Provide the (X, Y) coordinate of the cell's center where the given text is located.  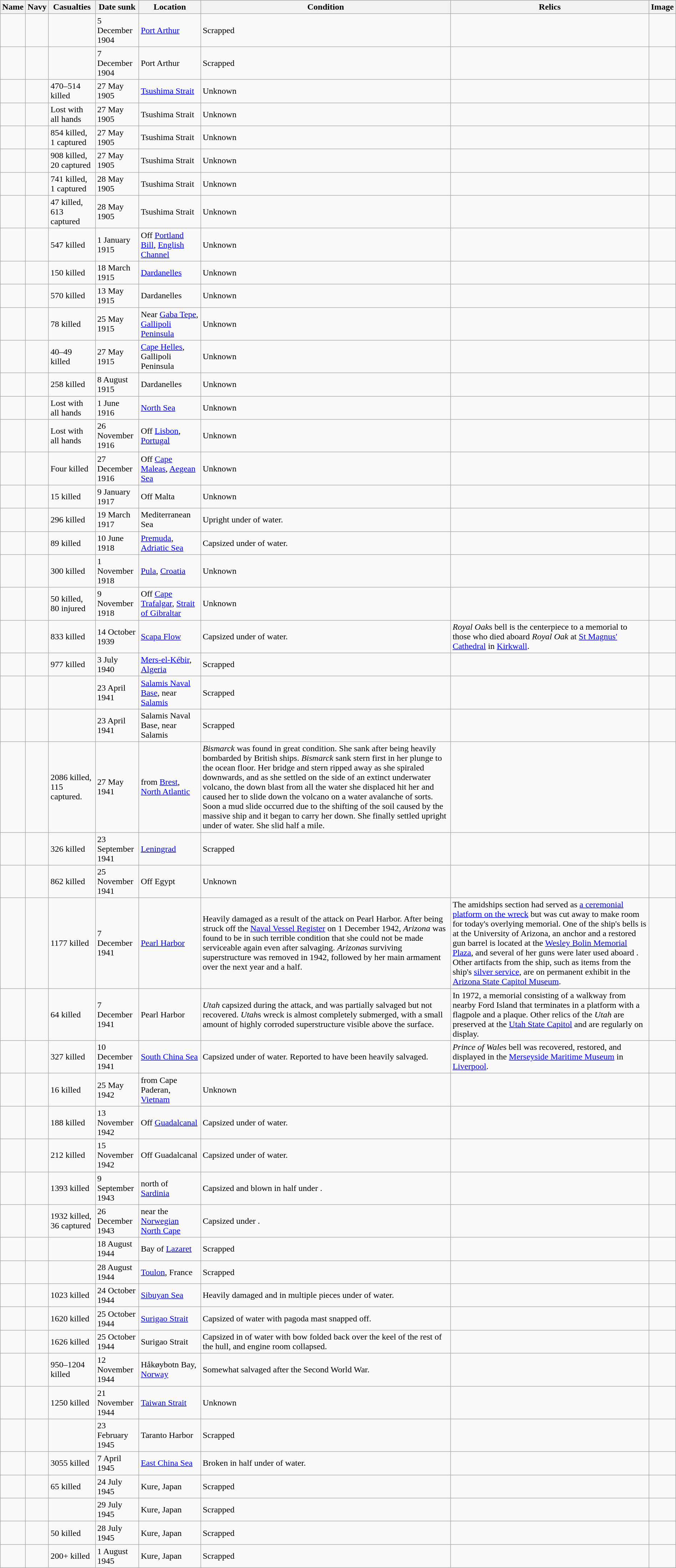
Off Lisbon, Portugal (170, 436)
Image (662, 7)
north of Sardinia (170, 1188)
25 November 1941 (117, 882)
25 May 1942 (117, 1090)
28 August 1944 (117, 1272)
Håkøybotn Bay, Norway (170, 1370)
Cape Helles, Gallipoli Peninsula (170, 357)
13 November 1942 (117, 1123)
3055 killed (72, 1463)
Mediterranean Sea (170, 520)
Royal Oaks bell is the centerpiece to a memorial to those who died aboard Royal Oak at St Magnus' Cathedral in Kirkwall. (550, 636)
10 December 1941 (117, 1057)
Condition (326, 7)
25 May 1915 (117, 324)
Toulon, France (170, 1272)
1250 killed (72, 1403)
18 August 1944 (117, 1249)
Four killed (72, 469)
1620 killed (72, 1319)
Relics (550, 7)
Off Cape Trafalgar, Strait of Gibraltar (170, 604)
862 killed (72, 882)
Somewhat salvaged after the Second World War. (326, 1370)
26 November 1916 (117, 436)
5 December 1904 (117, 30)
1023 killed (72, 1295)
833 killed (72, 636)
Near Gaba Tepe, Gallipoli Peninsula (170, 324)
10 June 1918 (117, 543)
24 October 1944 (117, 1295)
Sibuyan Sea (170, 1295)
741 killed, 1 captured (72, 184)
16 killed (72, 1090)
East China Sea (170, 1463)
Scapa Flow (170, 636)
23 February 1945 (117, 1435)
Off Malta (170, 497)
Prince of Wales bell was recovered, restored, and displayed in the Merseyside Maritime Museum in Liverpool. (550, 1057)
14 October 1939 (117, 636)
188 killed (72, 1123)
South China Sea (170, 1057)
1393 killed (72, 1188)
1177 killed (72, 943)
854 killed, 1 captured (72, 138)
27 May 1915 (117, 357)
Navy (37, 7)
26 December 1943 (117, 1221)
Capsized of water with pagoda mast snapped off. (326, 1319)
27 May 1941 (117, 787)
Broken in half under of water. (326, 1463)
19 March 1917 (117, 520)
15 November 1942 (117, 1155)
296 killed (72, 520)
327 killed (72, 1057)
1 November 1918 (117, 571)
Pula, Croatia (170, 571)
65 killed (72, 1487)
1 August 1945 (117, 1556)
78 killed (72, 324)
Capsized and blown in half under . (326, 1188)
9 January 1917 (117, 497)
40–49 killed (72, 357)
21 November 1944 (117, 1403)
Premuda, Adriatic Sea (170, 543)
547 killed (72, 244)
258 killed (72, 385)
Capsized under of water. Reported to have been heavily salvaged. (326, 1057)
977 killed (72, 664)
Bay of Lazaret (170, 1249)
2086 killed, 115 captured. (72, 787)
Capsized in of water with bow folded back over the keel of the rest of the hull, and engine room collapsed. (326, 1341)
18 March 1915 (117, 272)
570 killed (72, 296)
50 killed, 80 injured (72, 604)
Casualties (72, 7)
7 December 1904 (117, 63)
950–1204 killed (72, 1370)
Off Cape Maleas, Aegean Sea (170, 469)
from Cape Paderan, Vietnam (170, 1090)
7 April 1945 (117, 1463)
470–514 killed (72, 91)
Date sunk (117, 7)
1626 killed (72, 1341)
9 November 1918 (117, 604)
Name (13, 7)
9 September 1943 (117, 1188)
Heavily damaged and in multiple pieces under of water. (326, 1295)
908 killed, 20 captured (72, 160)
from Brest, North Atlantic (170, 787)
15 killed (72, 497)
200+ killed (72, 1556)
47 killed, 613 captured (72, 212)
1932 killed, 36 captured (72, 1221)
150 killed (72, 272)
Capsized under . (326, 1221)
89 killed (72, 543)
28 July 1945 (117, 1533)
Upright under of water. (326, 520)
Location (170, 7)
North Sea (170, 408)
near the Norwegian North Cape (170, 1221)
Leningrad (170, 849)
Off Egypt (170, 882)
Taiwan Strait (170, 1403)
27 December 1916 (117, 469)
1 January 1915 (117, 244)
1 June 1916 (117, 408)
13 May 1915 (117, 296)
29 July 1945 (117, 1510)
300 killed (72, 571)
Off Portland Bill, English Channel (170, 244)
Taranto Harbor (170, 1435)
12 November 1944 (117, 1370)
326 killed (72, 849)
50 killed (72, 1533)
23 September 1941 (117, 849)
64 killed (72, 1015)
212 killed (72, 1155)
Mers-el-Kébir, Algeria (170, 664)
3 July 1940 (117, 664)
8 August 1915 (117, 385)
24 July 1945 (117, 1487)
